From the cell containing the given text, extract its center point as (X, Y) coordinate. 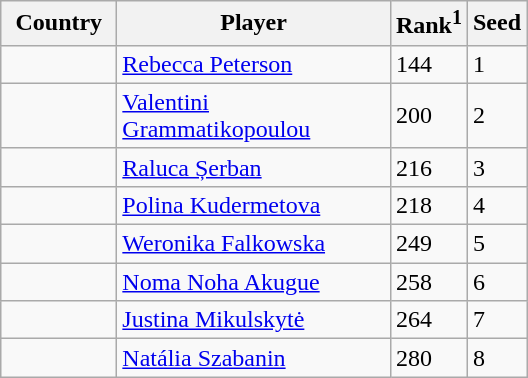
6 (496, 282)
8 (496, 358)
Weronika Falkowska (254, 244)
216 (428, 167)
264 (428, 320)
1 (496, 64)
258 (428, 282)
200 (428, 116)
5 (496, 244)
280 (428, 358)
Player (254, 24)
7 (496, 320)
Rebecca Peterson (254, 64)
Noma Noha Akugue (254, 282)
Polina Kudermetova (254, 205)
Country (59, 24)
2 (496, 116)
249 (428, 244)
4 (496, 205)
Rank1 (428, 24)
Seed (496, 24)
Valentini Grammatikopoulou (254, 116)
3 (496, 167)
Natália Szabanin (254, 358)
144 (428, 64)
Justina Mikulskytė (254, 320)
218 (428, 205)
Raluca Șerban (254, 167)
